Return the (X, Y) coordinate for the center point of the cell that contains the specified text.  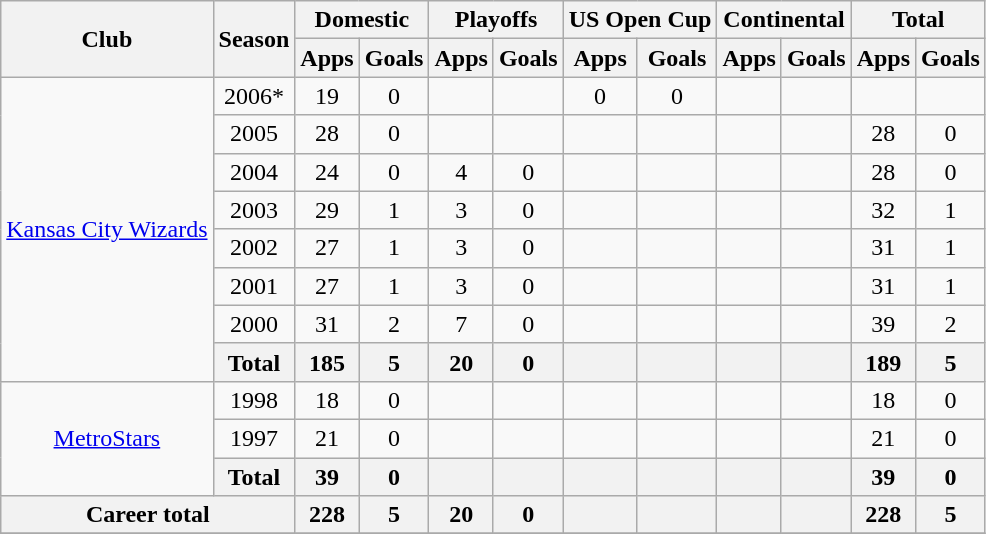
185 (327, 362)
Playoffs (496, 20)
Continental (784, 20)
Domestic (362, 20)
Kansas City Wizards (107, 229)
24 (327, 172)
2000 (254, 324)
1998 (254, 400)
2005 (254, 134)
2004 (254, 172)
7 (461, 324)
Career total (148, 515)
1997 (254, 438)
29 (327, 210)
US Open Cup (640, 20)
4 (461, 172)
Club (107, 39)
189 (883, 362)
2003 (254, 210)
19 (327, 96)
32 (883, 210)
MetroStars (107, 438)
Season (254, 39)
2001 (254, 286)
2006* (254, 96)
2002 (254, 248)
